Return the [X, Y] coordinate for the center point of the cell that contains the specified text.  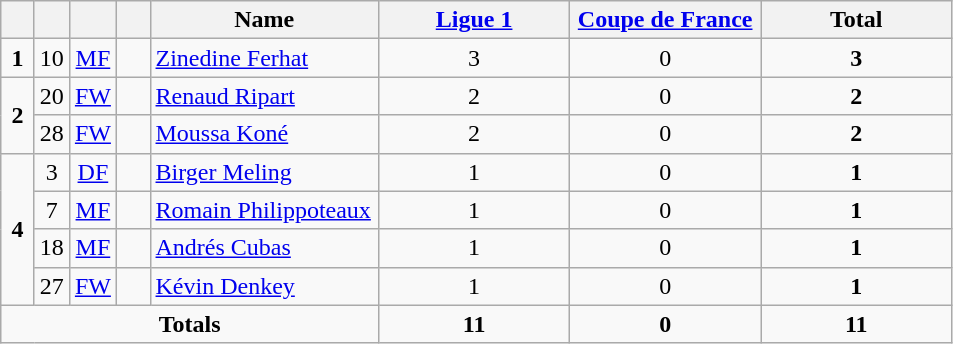
Romain Philippoteaux [264, 210]
Totals [190, 324]
DF [92, 172]
Kévin Denkey [264, 286]
Andrés Cubas [264, 248]
28 [52, 134]
Total [856, 20]
18 [52, 248]
Zinedine Ferhat [264, 58]
4 [18, 229]
Ligue 1 [474, 20]
7 [52, 210]
Birger Meling [264, 172]
Renaud Ripart [264, 96]
27 [52, 286]
Moussa Koné [264, 134]
20 [52, 96]
Name [264, 20]
Coupe de France [666, 20]
10 [52, 58]
